Scan for the cell matching the given text and deliver its (X, Y) coordinate at center. 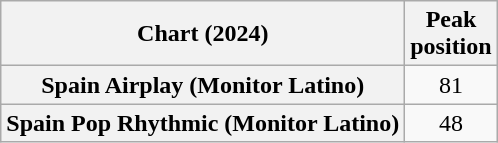
Chart (2024) (203, 34)
48 (451, 123)
Spain Airplay (Monitor Latino) (203, 85)
Spain Pop Rhythmic (Monitor Latino) (203, 123)
Peakposition (451, 34)
81 (451, 85)
